Return the [X, Y] coordinate for the center point of the cell that contains the specified text.  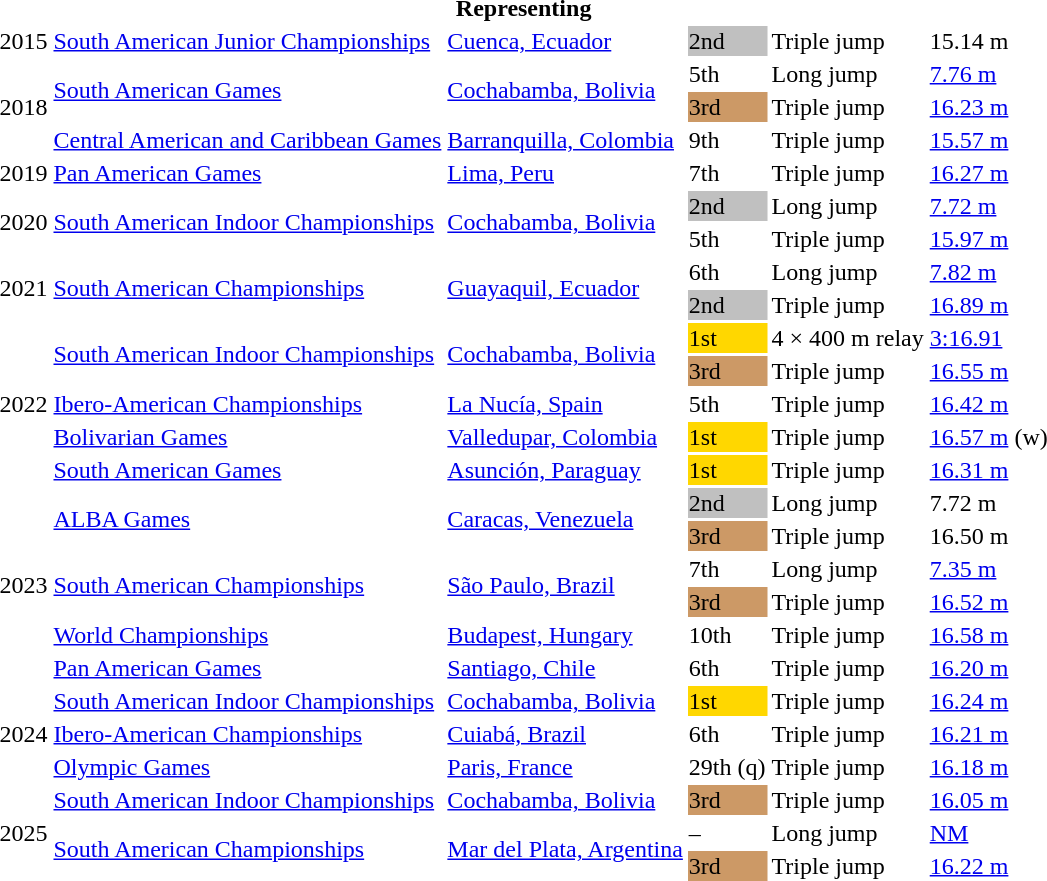
9th [727, 140]
Santiago, Chile [565, 668]
Bolivarian Games [248, 437]
Caracas, Venezuela [565, 520]
Cuiabá, Brazil [565, 734]
4 × 400 m relay [848, 338]
ALBA Games [248, 520]
Barranquilla, Colombia [565, 140]
Cuenca, Ecuador [565, 41]
Asunción, Paraguay [565, 470]
Mar del Plata, Argentina [565, 850]
Valledupar, Colombia [565, 437]
São Paulo, Brazil [565, 586]
South American Junior Championships [248, 41]
Olympic Games [248, 767]
– [727, 833]
29th (q) [727, 767]
10th [727, 635]
World Championships [248, 635]
Paris, France [565, 767]
Budapest, Hungary [565, 635]
Guayaquil, Ecuador [565, 288]
La Nucía, Spain [565, 404]
Central American and Caribbean Games [248, 140]
Lima, Peru [565, 173]
